Return the [x, y] coordinate for the center point of the cell that contains the specified text.  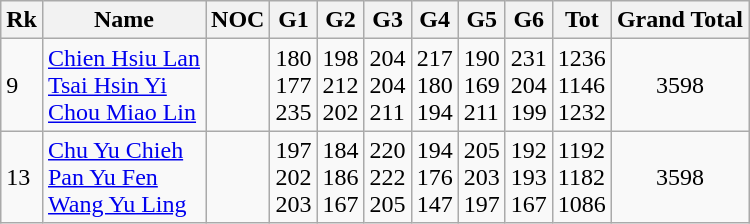
G2 [340, 20]
G1 [294, 20]
Name [124, 20]
192 193 167 [528, 177]
190 169 211 [482, 85]
217 180 194 [434, 85]
231 204 199 [528, 85]
220 222 205 [388, 177]
197 202 203 [294, 177]
NOC [238, 20]
G3 [388, 20]
204 204 211 [388, 85]
9 [22, 85]
1192 1182 1086 [582, 177]
G4 [434, 20]
Chien Hsiu Lan Tsai Hsin Yi Chou Miao Lin [124, 85]
G6 [528, 20]
Grand Total [680, 20]
198 212 202 [340, 85]
13 [22, 177]
Tot [582, 20]
1236 1146 1232 [582, 85]
Rk [22, 20]
184 186 167 [340, 177]
194 176 147 [434, 177]
180 177 235 [294, 85]
205 203 197 [482, 177]
Chu Yu Chieh Pan Yu Fen Wang Yu Ling [124, 177]
G5 [482, 20]
